Return (X, Y) of the center of cell containing provided text 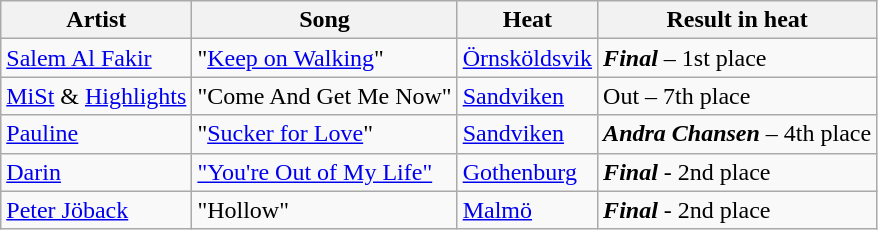
Darin (96, 172)
Out – 7th place (738, 96)
Salem Al Fakir (96, 58)
Peter Jöback (96, 210)
Heat (527, 20)
Result in heat (738, 20)
Malmö (527, 210)
Pauline (96, 134)
MiSt & Highlights (96, 96)
Gothenburg (527, 172)
Song (324, 20)
Artist (96, 20)
Andra Chansen – 4th place (738, 134)
"Sucker for Love" (324, 134)
"Hollow" (324, 210)
Final – 1st place (738, 58)
"You're Out of My Life" (324, 172)
"Keep on Walking" (324, 58)
"Come And Get Me Now" (324, 96)
Örnsköldsvik (527, 58)
